Output the [X, Y] coordinate of the center of the cell containing the given text.  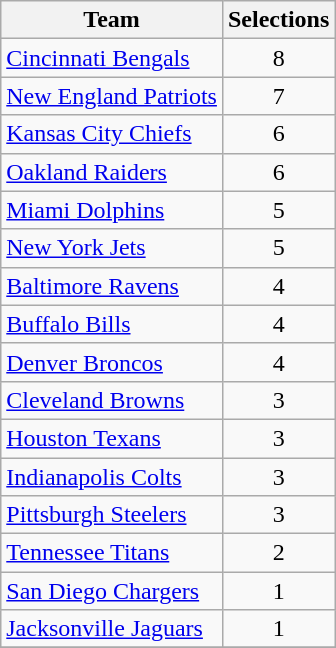
Kansas City Chiefs [112, 134]
Buffalo Bills [112, 324]
Indianapolis Colts [112, 477]
Oakland Raiders [112, 172]
Team [112, 20]
San Diego Chargers [112, 591]
New York Jets [112, 248]
Jacksonville Jaguars [112, 629]
Cincinnati Bengals [112, 58]
Baltimore Ravens [112, 286]
Houston Texans [112, 438]
Denver Broncos [112, 362]
Tennessee Titans [112, 553]
Miami Dolphins [112, 210]
New England Patriots [112, 96]
7 [278, 96]
8 [278, 58]
Selections [278, 20]
Cleveland Browns [112, 400]
Pittsburgh Steelers [112, 515]
2 [278, 553]
